Extract the [X, Y] coordinate from the center of the cell holding the provided text.  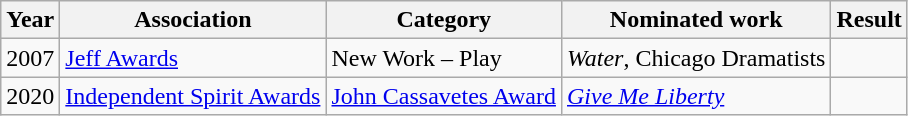
Association [193, 20]
Independent Spirit Awards [193, 96]
Result [869, 20]
Nominated work [696, 20]
2020 [30, 96]
Category [444, 20]
Water, Chicago Dramatists [696, 58]
Give Me Liberty [696, 96]
John Cassavetes Award [444, 96]
Year [30, 20]
2007 [30, 58]
Jeff Awards [193, 58]
New Work – Play [444, 58]
